Identify which cell holds the provided text, then report its [X, Y] central coordinate. 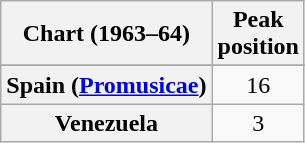
Chart (1963–64) [106, 34]
Peakposition [258, 34]
16 [258, 85]
3 [258, 123]
Spain (Promusicae) [106, 85]
Venezuela [106, 123]
